Capture the cell that displays the provided text and extract its [x, y] central coordinate. 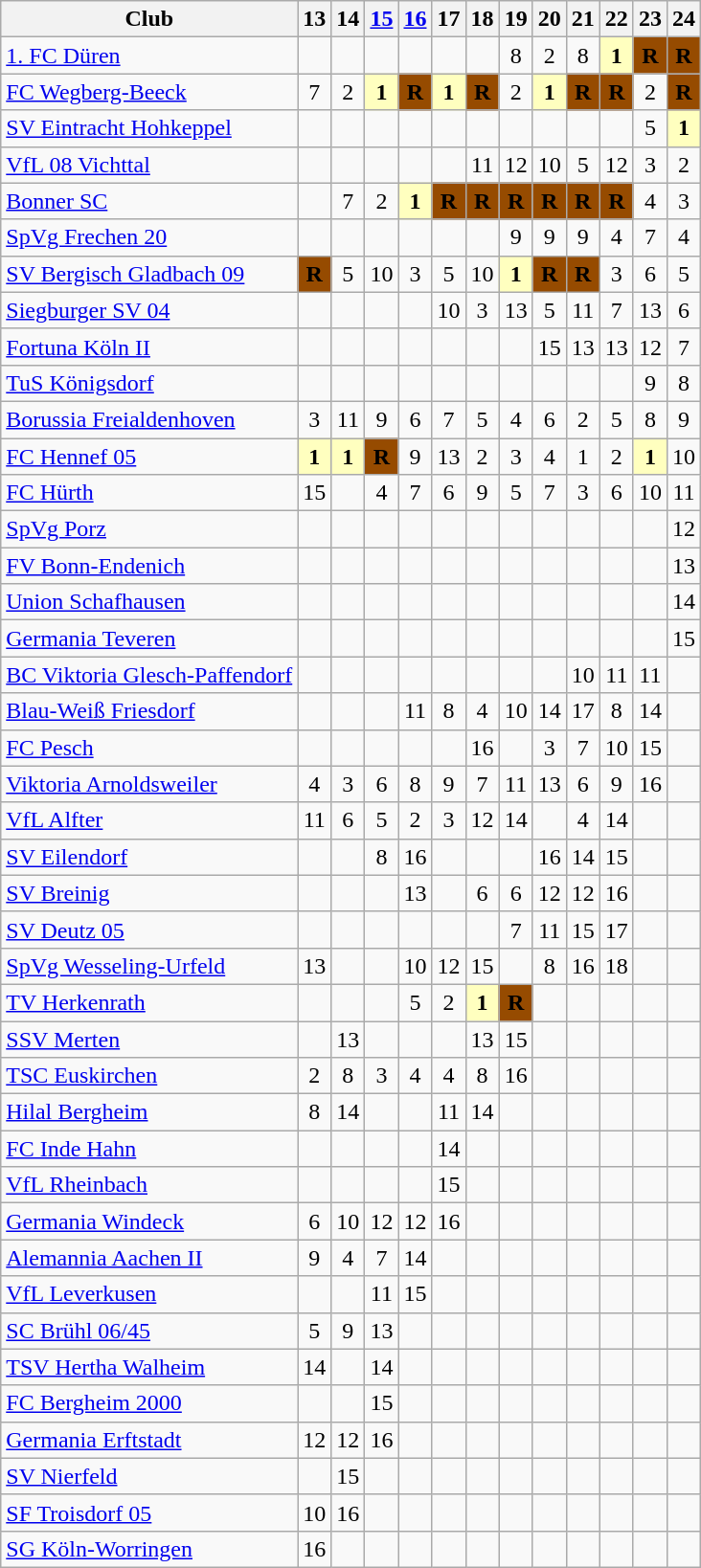
FC Inde Hahn [149, 1149]
SC Brühl 06/45 [149, 1331]
Fortuna Köln II [149, 347]
21 [582, 19]
SpVg Porz [149, 529]
Viktoria Arnoldsweiler [149, 784]
SF Troisdorf 05 [149, 1512]
Borussia Freialdenhoven [149, 419]
Bonner SC [149, 201]
VfL 08 Vichttal [149, 165]
Germania Teveren [149, 638]
FC Hennef 05 [149, 457]
SV Bergisch Gladbach 09 [149, 274]
23 [649, 19]
FV Bonn-Endenich [149, 566]
SV Breinig [149, 893]
TuS Königsdorf [149, 383]
FC Bergheim 2000 [149, 1403]
Club [149, 19]
Alemannia Aachen II [149, 1258]
VfL Rheinbach [149, 1185]
SSV Merten [149, 1039]
VfL Leverkusen [149, 1294]
Germania Windeck [149, 1221]
TV Herkenrath [149, 1002]
SpVg Wesseling-Urfeld [149, 966]
FC Hürth [149, 493]
VfL Alfter [149, 820]
SV Eilendorf [149, 857]
Hilal Bergheim [149, 1112]
SV Nierfeld [149, 1476]
FC Pesch [149, 748]
SpVg Frechen 20 [149, 237]
FC Wegberg-Beeck [149, 92]
24 [684, 19]
Union Schafhausen [149, 602]
20 [550, 19]
BC Viktoria Glesch-Paffendorf [149, 675]
1. FC Düren [149, 56]
Germania Erftstadt [149, 1440]
SV Eintracht Hohkeppel [149, 128]
22 [617, 19]
TSV Hertha Walheim [149, 1367]
Blau-Weiß Friesdorf [149, 711]
SG Köln-Worringen [149, 1549]
TSC Euskirchen [149, 1076]
SV Deutz 05 [149, 930]
19 [515, 19]
Siegburger SV 04 [149, 310]
